Locate the cell with the specified text and output its (x, y) center coordinate. 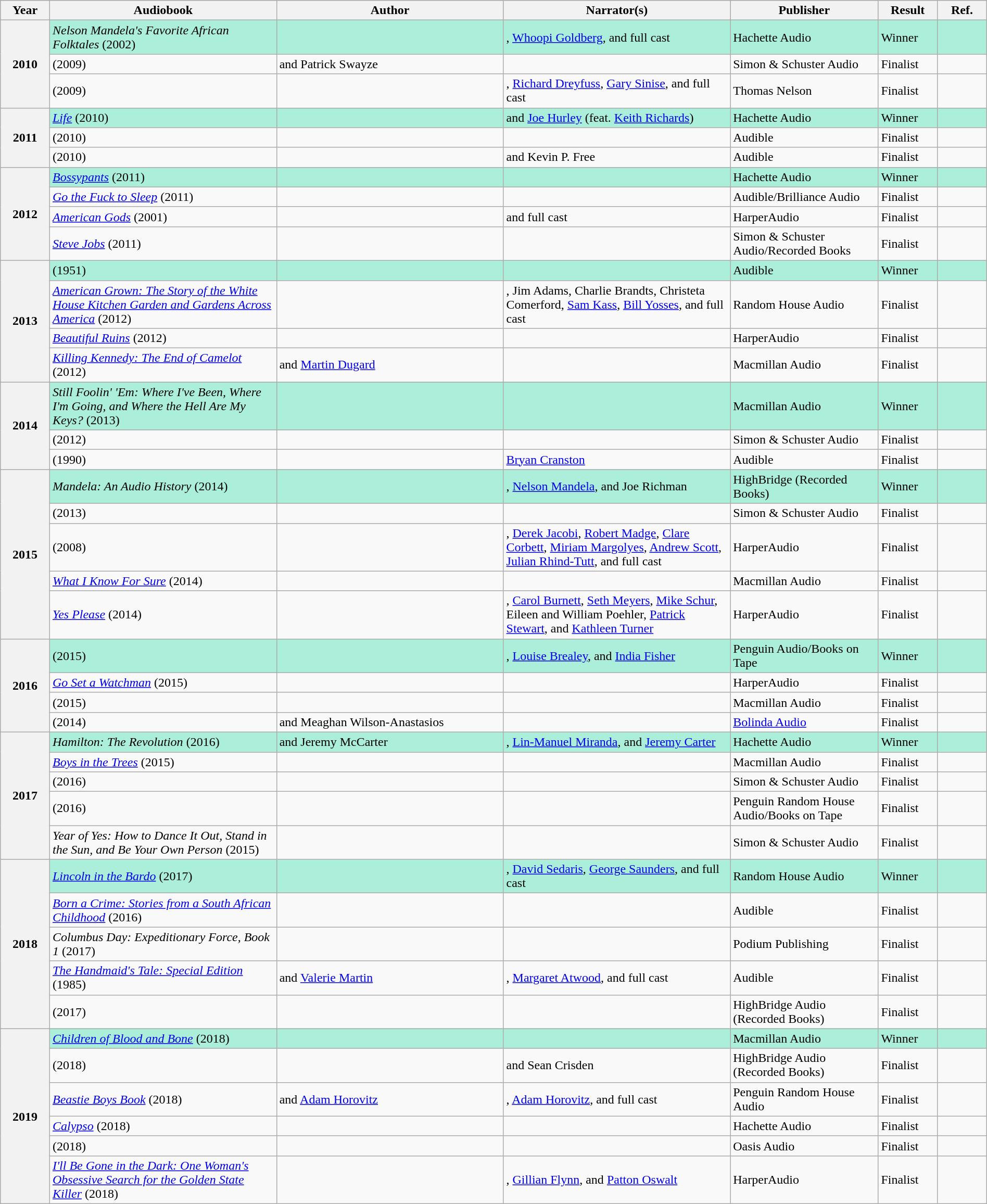
(2013) (163, 513)
Publisher (804, 10)
Ref. (962, 10)
, Derek Jacobi, Robert Madge, Clare Corbett, Miriam Margolyes, Andrew Scott, Julian Rhind-Tutt, and full cast (617, 547)
Podium Publishing (804, 944)
(1951) (163, 270)
Go the Fuck to Sleep (2011) (163, 197)
What I Know For Sure (2014) (163, 581)
Year of Yes: How to Dance It Out, Stand in the Sun, and Be Your Own Person (2015) (163, 842)
and Martin Dugard (390, 365)
Columbus Day: Expeditionary Force, Book 1 (2017) (163, 944)
Yes Please (2014) (163, 615)
Boys in the Trees (2015) (163, 762)
(2012) (163, 440)
2010 (25, 64)
I'll Be Gone in the Dark: One Woman's Obsessive Search for the Golden State Killer (2018) (163, 1180)
2011 (25, 137)
Steve Jobs (2011) (163, 244)
Mandela: An Audio History (2014) (163, 486)
and Joe Hurley (feat. Keith Richards) (617, 118)
Penguin Random House Audio/Books on Tape (804, 809)
and Jeremy McCarter (390, 742)
Audible/Brilliance Audio (804, 197)
, Lin-Manuel Miranda, and Jeremy Carter (617, 742)
2015 (25, 554)
2012 (25, 213)
Narrator(s) (617, 10)
Bryan Cranston (617, 460)
, Jim Adams, Charlie Brandts, Christeta Comerford, Sam Kass, Bill Yosses, and full cast (617, 304)
Beastie Boys Book (2018) (163, 1099)
Penguin Random House Audio (804, 1099)
Year (25, 10)
Audiobook (163, 10)
, Gillian Flynn, and Patton Oswalt (617, 1180)
, Whoopi Goldberg, and full cast (617, 37)
(2014) (163, 722)
, Nelson Mandela, and Joe Richman (617, 486)
and Valerie Martin (390, 978)
and Meaghan Wilson-Anastasios (390, 722)
Still Foolin' 'Em: Where I've Been, Where I'm Going, and Where the Hell Are My Keys? (2013) (163, 406)
Life (2010) (163, 118)
Bossypants (2011) (163, 177)
2014 (25, 426)
Simon & Schuster Audio/Recorded Books (804, 244)
Go Set a Watchman (2015) (163, 682)
Hamilton: The Revolution (2016) (163, 742)
Beautiful Ruins (2012) (163, 338)
2018 (25, 944)
HighBridge (Recorded Books) (804, 486)
(2017) (163, 1012)
Nelson Mandela's Favorite African Folktales (2002) (163, 37)
Author (390, 10)
Thomas Nelson (804, 91)
American Grown: The Story of the White House Kitchen Garden and Gardens Across America (2012) (163, 304)
, David Sedaris, George Saunders, and full cast (617, 877)
(1990) (163, 460)
Result (908, 10)
, Richard Dreyfuss, Gary Sinise, and full cast (617, 91)
(2008) (163, 547)
Penguin Audio/Books on Tape (804, 656)
and Adam Horovitz (390, 1099)
Lincoln in the Bardo (2017) (163, 877)
Calypso (2018) (163, 1126)
and Sean Crisden (617, 1065)
2016 (25, 685)
Children of Blood and Bone (2018) (163, 1038)
, Adam Horovitz, and full cast (617, 1099)
2013 (25, 321)
and Patrick Swayze (390, 64)
, Louise Brealey, and India Fisher (617, 656)
Oasis Audio (804, 1146)
Bolinda Audio (804, 722)
Killing Kennedy: The End of Camelot (2012) (163, 365)
, Carol Burnett, Seth Meyers, Mike Schur, Eileen and William Poehler, Patrick Stewart, and Kathleen Turner (617, 615)
and Kevin P. Free (617, 157)
Born a Crime: Stories from a South African Childhood (2016) (163, 910)
The Handmaid's Tale: Special Edition (1985) (163, 978)
American Gods (2001) (163, 217)
, Margaret Atwood, and full cast (617, 978)
2017 (25, 795)
and full cast (617, 217)
2019 (25, 1116)
